Detect which cell encompasses the target text, then output its (X, Y) center coordinate. 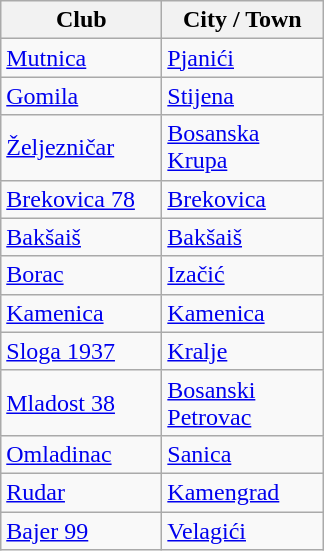
Borac (82, 275)
Brekovica (242, 199)
Mladost 38 (82, 402)
Kamengrad (242, 492)
Velagići (242, 531)
City / Town (242, 20)
Bosanska Krupa (242, 148)
Gomila (82, 96)
Željezničar (82, 148)
Sanica (242, 454)
Stijena (242, 96)
Rudar (82, 492)
Izačić (242, 275)
Kralje (242, 351)
Bosanski Petrovac (242, 402)
Bajer 99 (82, 531)
Mutnica (82, 58)
Brekovica 78 (82, 199)
Omladinac (82, 454)
Club (82, 20)
Pjanići (242, 58)
Sloga 1937 (82, 351)
